Provide the [x, y] coordinate of the cell's center where the given text is located.  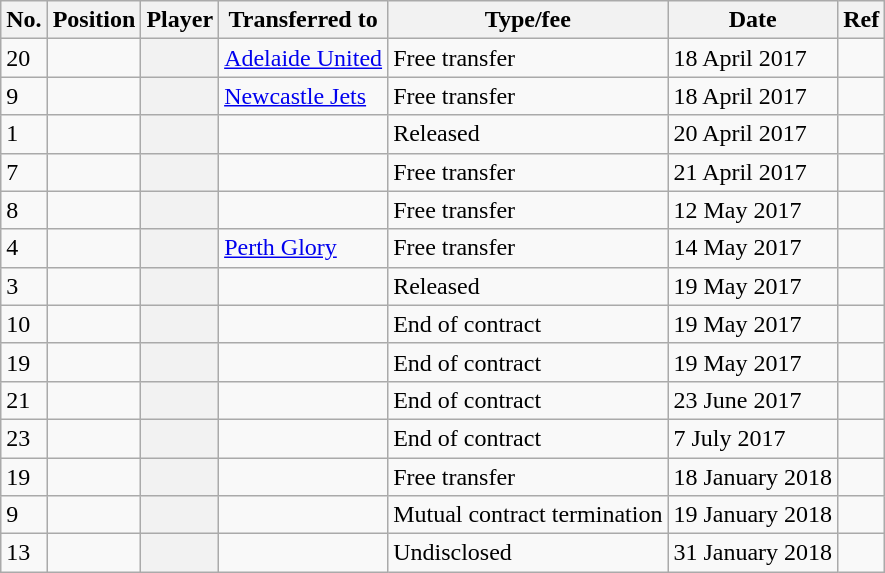
Transferred to [304, 20]
14 May 2017 [753, 248]
10 [24, 324]
13 [24, 553]
Position [94, 20]
Player [180, 20]
20 [24, 58]
21 April 2017 [753, 172]
Mutual contract termination [528, 515]
1 [24, 134]
Newcastle Jets [304, 96]
Date [753, 20]
7 [24, 172]
12 May 2017 [753, 210]
8 [24, 210]
4 [24, 248]
Undisclosed [528, 553]
Ref [862, 20]
18 January 2018 [753, 477]
7 July 2017 [753, 438]
19 January 2018 [753, 515]
Type/fee [528, 20]
23 [24, 438]
23 June 2017 [753, 400]
Adelaide United [304, 58]
20 April 2017 [753, 134]
21 [24, 400]
Perth Glory [304, 248]
31 January 2018 [753, 553]
3 [24, 286]
No. [24, 20]
